Identify which cell holds the provided text, then report its (X, Y) central coordinate. 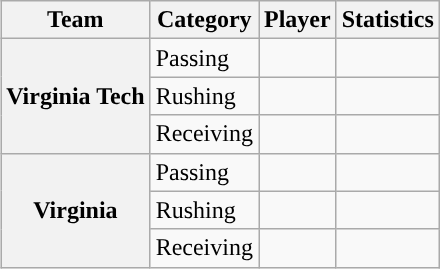
Player (297, 20)
Team (76, 20)
Virginia Tech (76, 96)
Virginia (76, 210)
Category (204, 20)
Statistics (388, 20)
